Scan for the cell matching the given text and deliver its (X, Y) coordinate at center. 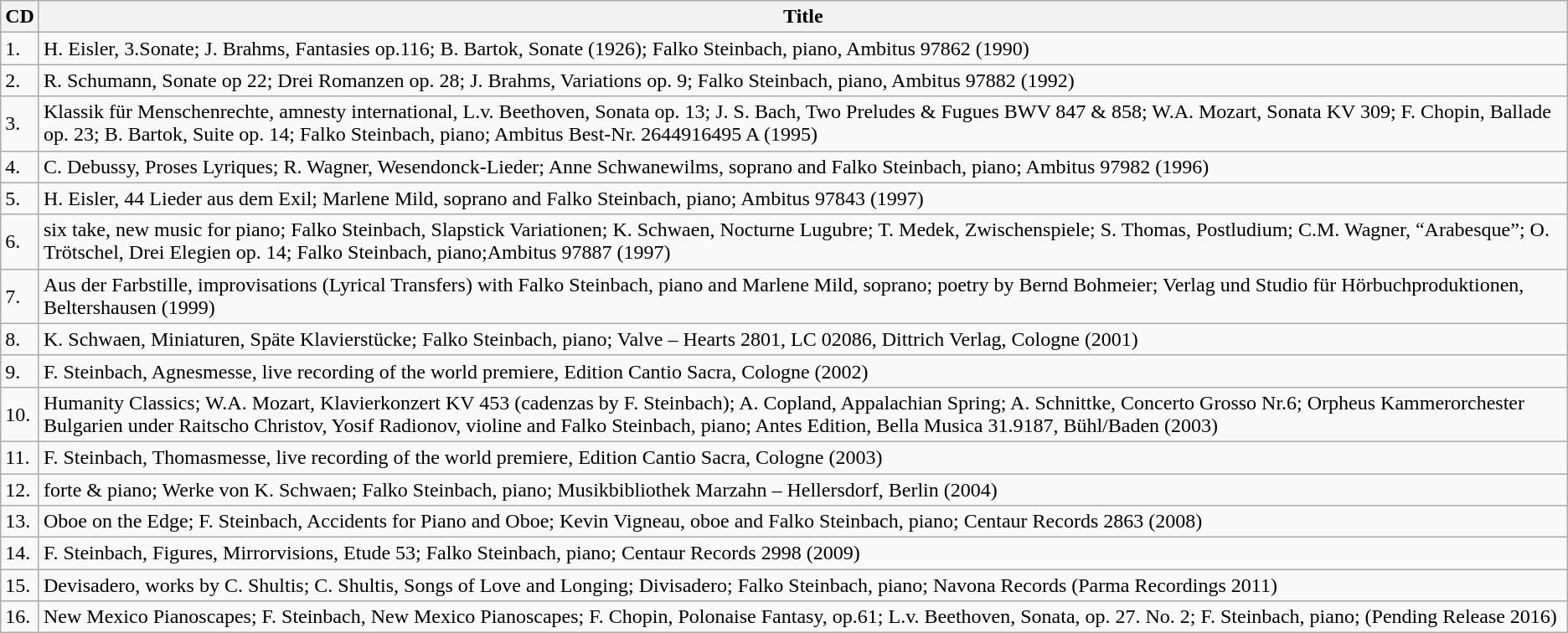
F. Steinbach, Agnesmesse, live recording of the world premiere, Edition Cantio Sacra, Cologne (2002) (802, 371)
9. (20, 371)
3. (20, 124)
C. Debussy, Proses Lyriques; R. Wagner, Wesendonck-Lieder; Anne Schwanewilms, soprano and Falko Steinbach, piano; Ambitus 97982 (1996) (802, 167)
Title (802, 17)
F. Steinbach, Thomasmesse, live recording of the world premiere, Edition Cantio Sacra, Cologne (2003) (802, 457)
14. (20, 553)
13. (20, 522)
2. (20, 80)
4. (20, 167)
H. Eisler, 44 Lieder aus dem Exil; Marlene Mild, soprano and Falko Steinbach, piano; Ambitus 97843 (1997) (802, 198)
8. (20, 339)
10. (20, 414)
forte & piano; Werke von K. Schwaen; Falko Steinbach, piano; Musikbibliothek Marzahn – Hellersdorf, Berlin (2004) (802, 490)
F. Steinbach, Figures, Mirrorvisions, Etude 53; Falko Steinbach, piano; Centaur Records 2998 (2009) (802, 553)
1. (20, 49)
K. Schwaen, Miniaturen, Späte Klavierstücke; Falko Steinbach, piano; Valve – Hearts 2801, LC 02086, Dittrich Verlag, Cologne (2001) (802, 339)
16. (20, 617)
15. (20, 585)
6. (20, 241)
7. (20, 296)
R. Schumann, Sonate op 22; Drei Romanzen op. 28; J. Brahms, Variations op. 9; Falko Steinbach, piano, Ambitus 97882 (1992) (802, 80)
5. (20, 198)
CD (20, 17)
12. (20, 490)
11. (20, 457)
H. Eisler, 3.Sonate; J. Brahms, Fantasies op.116; B. Bartok, Sonate (1926); Falko Steinbach, piano, Ambitus 97862 (1990) (802, 49)
Devisadero, works by C. Shultis; C. Shultis, Songs of Love and Longing; Divisadero; Falko Steinbach, piano; Navona Records (Parma Recordings 2011) (802, 585)
Oboe on the Edge; F. Steinbach, Accidents for Piano and Oboe; Kevin Vigneau, oboe and Falko Steinbach, piano; Centaur Records 2863 (2008) (802, 522)
